Provide the (x, y) coordinate of the cell's center where the given text is located.  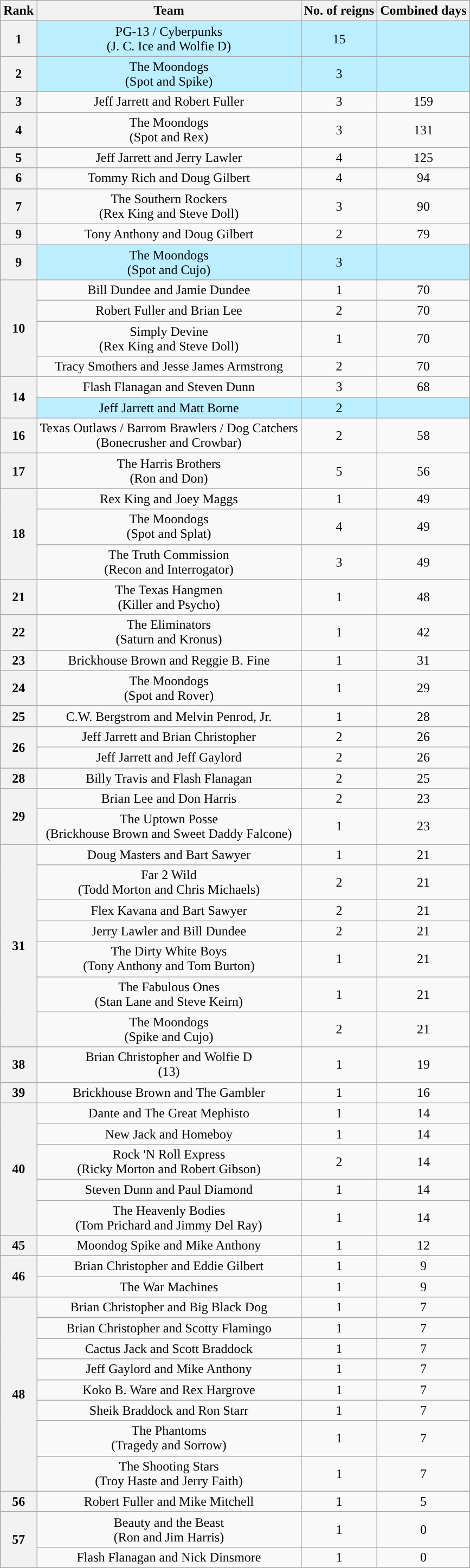
Team (169, 11)
Rock 'N Roll Express(Ricky Morton and Robert Gibson) (169, 1161)
The War Machines (169, 1287)
Combined days (423, 11)
57 (18, 1539)
Tommy Rich and Doug Gilbert (169, 178)
The Moondogs(Spot and Cujo) (169, 262)
Brickhouse Brown and The Gambler (169, 1092)
The Southern Rockers(Rex King and Steve Doll) (169, 206)
Brian Christopher and Scotty Flamingo (169, 1328)
Sheik Braddock and Ron Starr (169, 1410)
The Eliminators(Saturn and Kronus) (169, 633)
40 (18, 1169)
45 (18, 1246)
Jeff Jarrett and Robert Fuller (169, 102)
Jeff Jarrett and Jerry Lawler (169, 158)
Moondog Spike and Mike Anthony (169, 1246)
The Texas Hangmen(Killer and Psycho) (169, 597)
38 (18, 1065)
94 (423, 178)
Koko B. Ware and Rex Hargrove (169, 1390)
No. of reigns (339, 11)
Rex King and Joey Maggs (169, 499)
Flash Flanagan and Steven Dunn (169, 387)
Brian Christopher and Wolfie D(13) (169, 1065)
131 (423, 130)
42 (423, 633)
The Shooting Stars(Troy Haste and Jerry Faith) (169, 1473)
Brian Lee and Don Harris (169, 799)
Doug Masters and Bart Sawyer (169, 855)
Jeff Gaylord and Mike Anthony (169, 1369)
C.W. Bergstrom and Melvin Penrod, Jr. (169, 716)
Flex Kavana and Bart Sawyer (169, 910)
Beauty and the Beast(Ron and Jim Harris) (169, 1530)
12 (423, 1246)
10 (18, 328)
PG-13 / Cyberpunks(J. C. Ice and Wolfie D) (169, 39)
6 (18, 178)
The Phantoms(Tragedy and Sorrow) (169, 1439)
The Moondogs(Spike and Cujo) (169, 1029)
79 (423, 234)
The Uptown Posse(Brickhouse Brown and Sweet Daddy Falcone) (169, 827)
Simply Devine(Rex King and Steve Doll) (169, 338)
90 (423, 206)
19 (423, 1065)
159 (423, 102)
Robert Fuller and Brian Lee (169, 310)
Cactus Jack and Scott Braddock (169, 1349)
Brickhouse Brown and Reggie B. Fine (169, 660)
Jeff Jarrett and Matt Borne (169, 408)
17 (18, 471)
Jeff Jarrett and Brian Christopher (169, 737)
22 (18, 633)
15 (339, 39)
Flash Flanagan and Nick Dinsmore (169, 1557)
Robert Fuller and Mike Mitchell (169, 1501)
The Moondogs(Spot and Rex) (169, 130)
Brian Christopher and Big Black Dog (169, 1307)
Brian Christopher and Eddie Gilbert (169, 1266)
The Heavenly Bodies(Tom Prichard and Jimmy Del Ray) (169, 1218)
Tracy Smothers and Jesse James Armstrong (169, 367)
The Truth Commission(Recon and Interrogator) (169, 562)
24 (18, 688)
The Fabulous Ones(Stan Lane and Steve Keirn) (169, 994)
Jeff Jarrett and Jeff Gaylord (169, 757)
Bill Dundee and Jamie Dundee (169, 290)
New Jack and Homeboy (169, 1134)
Jerry Lawler and Bill Dundee (169, 931)
The Moondogs(Spot and Spike) (169, 74)
Dante and The Great Mephisto (169, 1113)
46 (18, 1277)
The Moondogs(Spot and Rover) (169, 688)
18 (18, 534)
Far 2 Wild(Todd Morton and Chris Michaels) (169, 883)
68 (423, 387)
39 (18, 1092)
The Moondogs(Spot and Splat) (169, 526)
58 (423, 435)
The Harris Brothers(Ron and Don) (169, 471)
The Dirty White Boys(Tony Anthony and Tom Burton) (169, 959)
Steven Dunn and Paul Diamond (169, 1189)
125 (423, 158)
Billy Travis and Flash Flanagan (169, 778)
Rank (18, 11)
Texas Outlaws / Barrom Brawlers / Dog Catchers(Bonecrusher and Crowbar) (169, 435)
Tony Anthony and Doug Gilbert (169, 234)
